Scan for the cell matching the given text and deliver its [x, y] coordinate at center. 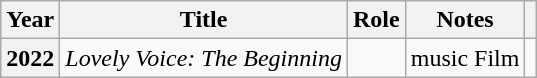
2022 [30, 58]
Lovely Voice: The Beginning [204, 58]
Notes [465, 20]
music Film [465, 58]
Year [30, 20]
Title [204, 20]
Role [376, 20]
